Return (X, Y) of the center of cell containing provided text 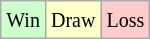
Loss (126, 20)
Win (24, 20)
Draw (72, 20)
